Search for the cell housing the specified text and yield its [x, y] center coordinate. 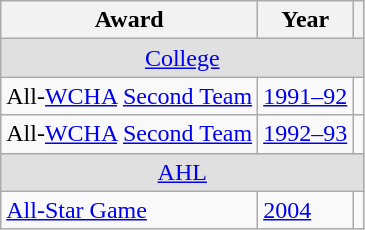
College [182, 58]
1992–93 [306, 134]
2004 [306, 210]
Year [306, 20]
All-Star Game [130, 210]
1991–92 [306, 96]
AHL [182, 172]
Award [130, 20]
